Determine the [X, Y] coordinate at the center of the cell enclosing the given text.  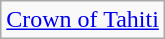
Crown of Tahiti [83, 20]
